Provide the (x, y) coordinate of the cell's center where the given text is located.  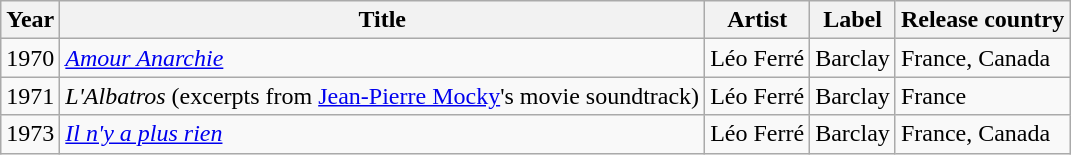
France (982, 96)
Artist (758, 20)
1970 (30, 58)
Year (30, 20)
1973 (30, 134)
Title (382, 20)
Amour Anarchie (382, 58)
Label (853, 20)
Il n'y a plus rien (382, 134)
L'Albatros (excerpts from Jean-Pierre Mocky's movie soundtrack) (382, 96)
1971 (30, 96)
Release country (982, 20)
